Determine the [X, Y] coordinate at the center of the cell enclosing the given text.  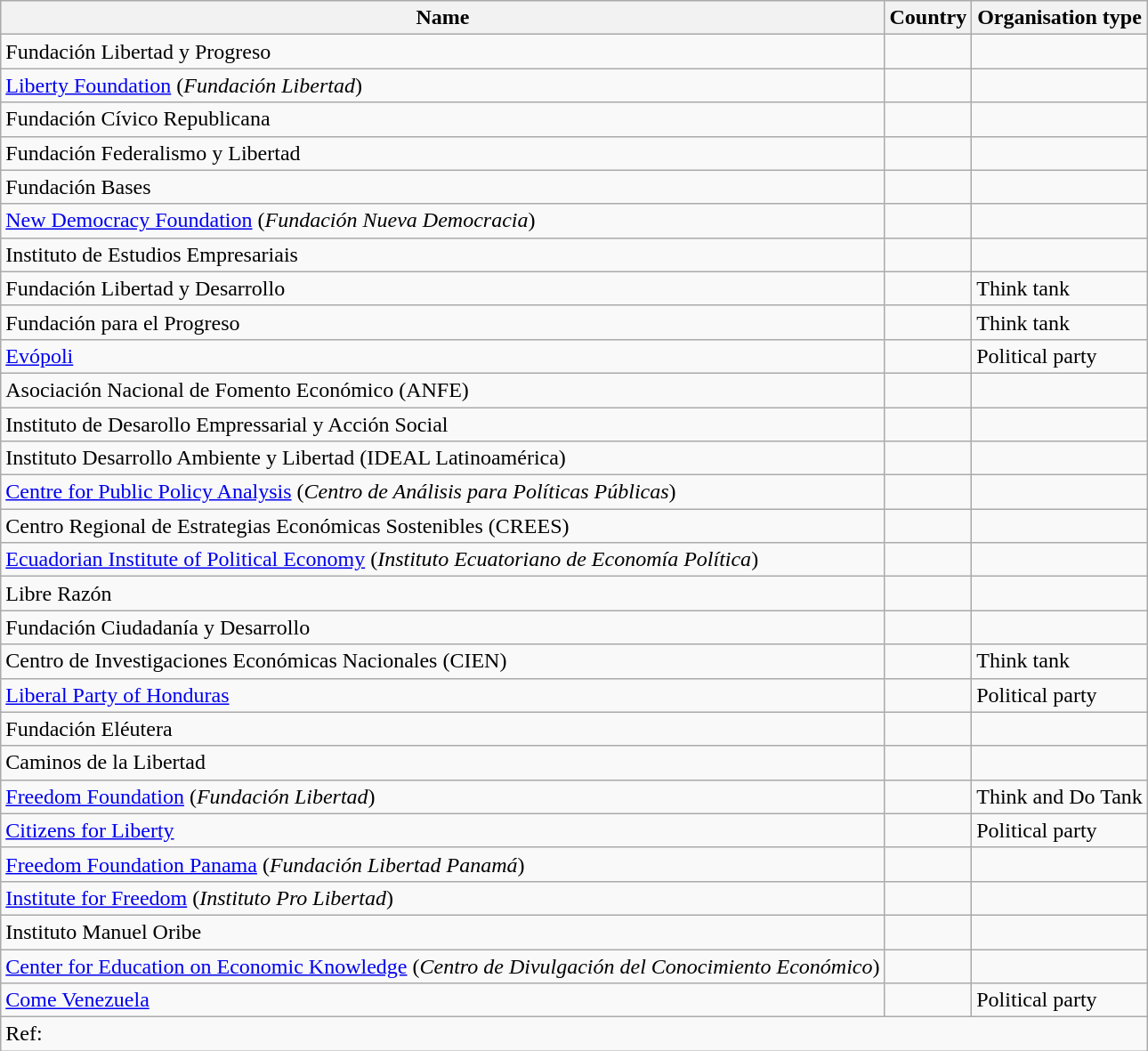
Freedom Foundation Panama (Fundación Libertad Panamá) [443, 864]
Asociación Nacional de Fomento Económico (ANFE) [443, 390]
Liberty Foundation (Fundación Libertad) [443, 85]
Libre Razón [443, 594]
Come Venezuela [443, 1000]
Freedom Foundation (Fundación Libertad) [443, 796]
Think and Do Tank [1060, 796]
New Democracy Foundation (Fundación Nueva Democracia) [443, 221]
Instituto de Estudios Empresariais [443, 255]
Instituto de Desarollo Empressarial y Acción Social [443, 424]
Country [928, 18]
Institute for Freedom (Instituto Pro Libertad) [443, 898]
Fundación Bases [443, 187]
Fundación Ciudadanía y Desarrollo [443, 627]
Centre for Public Policy Analysis (Centro de Análisis para Políticas Públicas) [443, 492]
Instituto Desarrollo Ambiente y Libertad (IDEAL Latinoamérica) [443, 458]
Centro de Investigaciones Económicas Nacionales (CIEN) [443, 661]
Evópoli [443, 356]
Fundación Cívico Republicana [443, 119]
Centro Regional de Estrategias Económicas Sostenibles (CREES) [443, 526]
Instituto Manuel Oribe [443, 932]
Ecuadorian Institute of Political Economy (Instituto Ecuatoriano de Economía Política) [443, 560]
Fundación Libertad y Desarrollo [443, 288]
Center for Education on Economic Knowledge (Centro de Divulgación del Conocimiento Económico) [443, 966]
Fundación Federalismo y Libertad [443, 153]
Fundación Eléutera [443, 729]
Citizens for Liberty [443, 830]
Caminos de la Libertad [443, 763]
Organisation type [1060, 18]
Name [443, 18]
Fundación para el Progreso [443, 322]
Ref: [575, 1034]
Liberal Party of Honduras [443, 695]
Fundación Libertad y Progreso [443, 52]
